Locate the cell with the specified text and output its [X, Y] center coordinate. 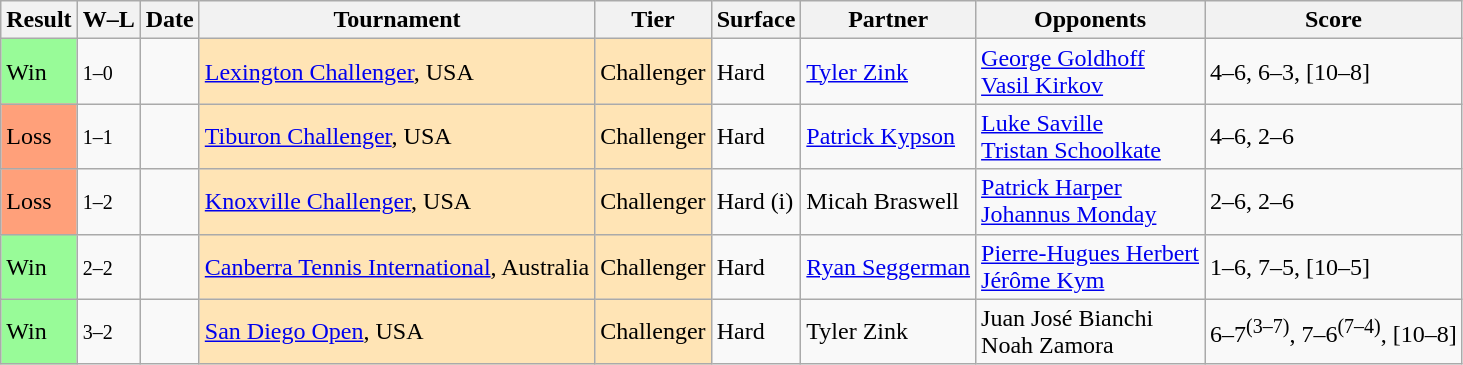
4–6, 2–6 [1334, 136]
Patrick Harper Johannus Monday [1090, 202]
Partner [888, 20]
2–6, 2–6 [1334, 202]
George Goldhoff Vasil Kirkov [1090, 72]
1–1 [108, 136]
Micah Braswell [888, 202]
Date [170, 20]
Knoxville Challenger, USA [396, 202]
1–2 [108, 202]
Juan José Bianchi Noah Zamora [1090, 332]
Canberra Tennis International, Australia [396, 266]
Pierre-Hugues Herbert Jérôme Kym [1090, 266]
Hard (i) [756, 202]
Lexington Challenger, USA [396, 72]
Opponents [1090, 20]
Tiburon Challenger, USA [396, 136]
2–2 [108, 266]
1–6, 7–5, [10–5] [1334, 266]
Tournament [396, 20]
San Diego Open, USA [396, 332]
Patrick Kypson [888, 136]
6–7(3–7), 7–6(7–4), [10–8] [1334, 332]
Luke Saville Tristan Schoolkate [1090, 136]
1–0 [108, 72]
Tier [653, 20]
4–6, 6–3, [10–8] [1334, 72]
W–L [108, 20]
Ryan Seggerman [888, 266]
Surface [756, 20]
Result [39, 20]
Score [1334, 20]
3–2 [108, 332]
